From the cell containing the given text, extract its center point as (x, y) coordinate. 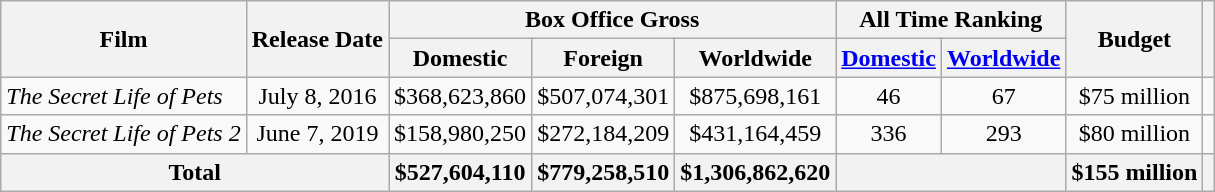
July 8, 2016 (317, 96)
$368,623,860 (460, 96)
$507,074,301 (604, 96)
$431,164,459 (756, 134)
$75 million (1134, 96)
Foreign (604, 58)
$527,604,110 (460, 172)
$80 million (1134, 134)
$1,306,862,620 (756, 172)
Film (124, 39)
Release Date (317, 39)
67 (1003, 96)
The Secret Life of Pets 2 (124, 134)
336 (889, 134)
$875,698,161 (756, 96)
All Time Ranking (951, 20)
$158,980,250 (460, 134)
Box Office Gross (612, 20)
293 (1003, 134)
$779,258,510 (604, 172)
Total (195, 172)
46 (889, 96)
June 7, 2019 (317, 134)
$272,184,209 (604, 134)
Budget (1134, 39)
$155 million (1134, 172)
The Secret Life of Pets (124, 96)
